Find where the given text appears and provide that cell's center as [X, Y] coordinate. 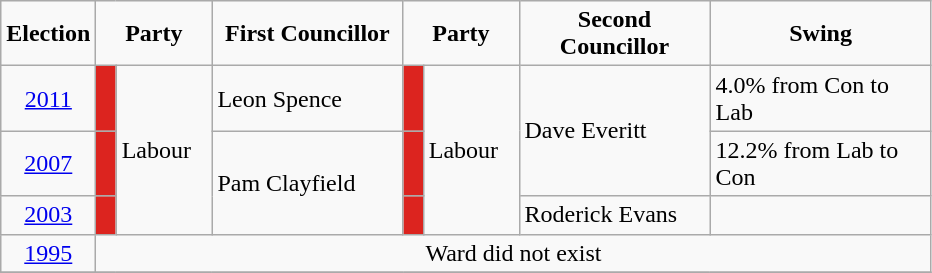
4.0% from Con to Lab [820, 98]
Election [48, 34]
1995 [48, 253]
2007 [48, 164]
First Councillor [308, 34]
Leon Spence [308, 98]
Roderick Evans [614, 215]
2003 [48, 215]
Second Councillor [614, 34]
Dave Everitt [614, 131]
Pam Clayfield [308, 182]
2011 [48, 98]
12.2% from Lab to Con [820, 164]
Swing [820, 34]
Ward did not exist [514, 253]
